Provide the [X, Y] coordinate of the cell's center where the given text is located.  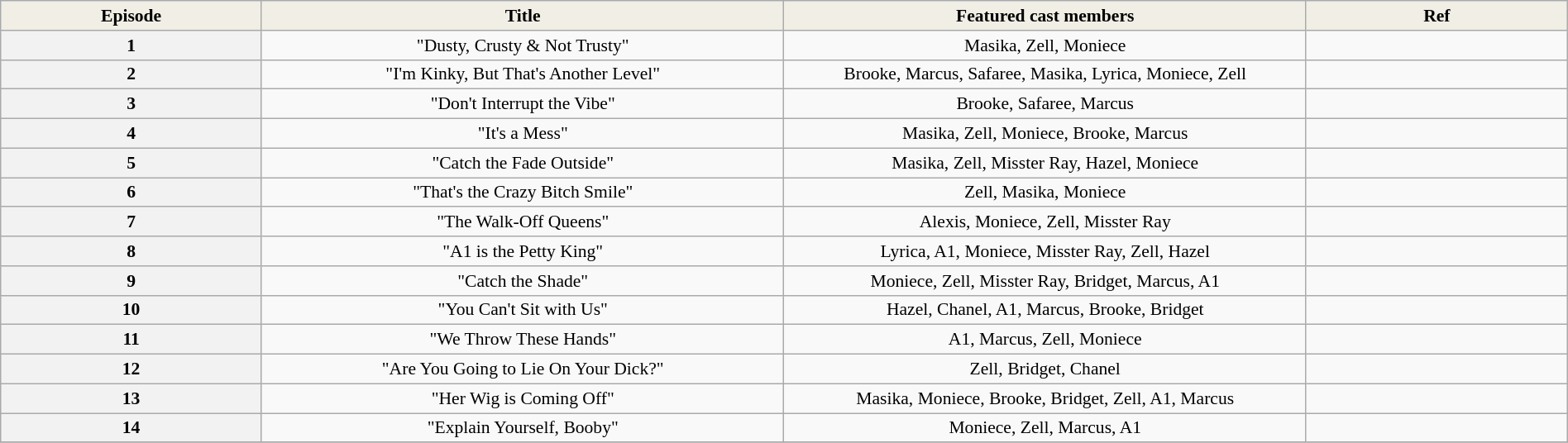
Episode [131, 16]
"That's the Crazy Bitch Smile" [523, 193]
10 [131, 310]
"Are You Going to Lie On Your Dick?" [523, 369]
"Dusty, Crusty & Not Trusty" [523, 45]
5 [131, 163]
"Her Wig is Coming Off" [523, 398]
11 [131, 340]
Featured cast members [1045, 16]
7 [131, 222]
"A1 is the Petty King" [523, 251]
Masika, Zell, Misster Ray, Hazel, Moniece [1045, 163]
Zell, Bridget, Chanel [1045, 369]
"We Throw These Hands" [523, 340]
Masika, Zell, Moniece [1045, 45]
Masika, Moniece, Brooke, Bridget, Zell, A1, Marcus [1045, 398]
1 [131, 45]
"Explain Yourself, Booby" [523, 428]
Lyrica, A1, Moniece, Misster Ray, Zell, Hazel [1045, 251]
Zell, Masika, Moniece [1045, 193]
Title [523, 16]
Ref [1437, 16]
6 [131, 193]
Moniece, Zell, Marcus, A1 [1045, 428]
Masika, Zell, Moniece, Brooke, Marcus [1045, 134]
13 [131, 398]
A1, Marcus, Zell, Moniece [1045, 340]
"It's a Mess" [523, 134]
2 [131, 74]
"Catch the Shade" [523, 281]
"You Can't Sit with Us" [523, 310]
3 [131, 104]
12 [131, 369]
Alexis, Moniece, Zell, Misster Ray [1045, 222]
Brooke, Safaree, Marcus [1045, 104]
"Don't Interrupt the Vibe" [523, 104]
Hazel, Chanel, A1, Marcus, Brooke, Bridget [1045, 310]
Moniece, Zell, Misster Ray, Bridget, Marcus, A1 [1045, 281]
4 [131, 134]
9 [131, 281]
"I'm Kinky, But That's Another Level" [523, 74]
"The Walk-Off Queens" [523, 222]
14 [131, 428]
8 [131, 251]
Brooke, Marcus, Safaree, Masika, Lyrica, Moniece, Zell [1045, 74]
"Catch the Fade Outside" [523, 163]
